For the text-containing cell, return its midpoint in (x, y) coordinate format. 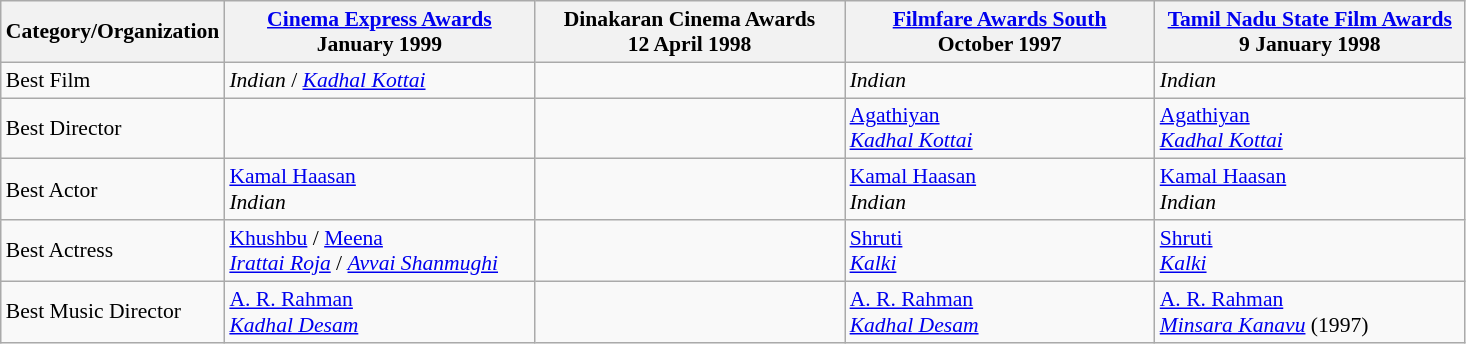
A. R. RahmanMinsara Kanavu (1997) (1310, 312)
Best Actress (113, 250)
Dinakaran Cinema Awards12 April 1998 (689, 32)
Best Director (113, 128)
Tamil Nadu State Film Awards9 January 1998 (1310, 32)
Filmfare Awards SouthOctober 1997 (1000, 32)
Best Music Director (113, 312)
Khushbu / MeenaIrattai Roja / Avvai Shanmughi (379, 250)
Indian / Kadhal Kottai (379, 80)
Category/Organization (113, 32)
Cinema Express Awards January 1999 (379, 32)
Best Actor (113, 190)
Best Film (113, 80)
